Capture the cell that displays the provided text and extract its [X, Y] central coordinate. 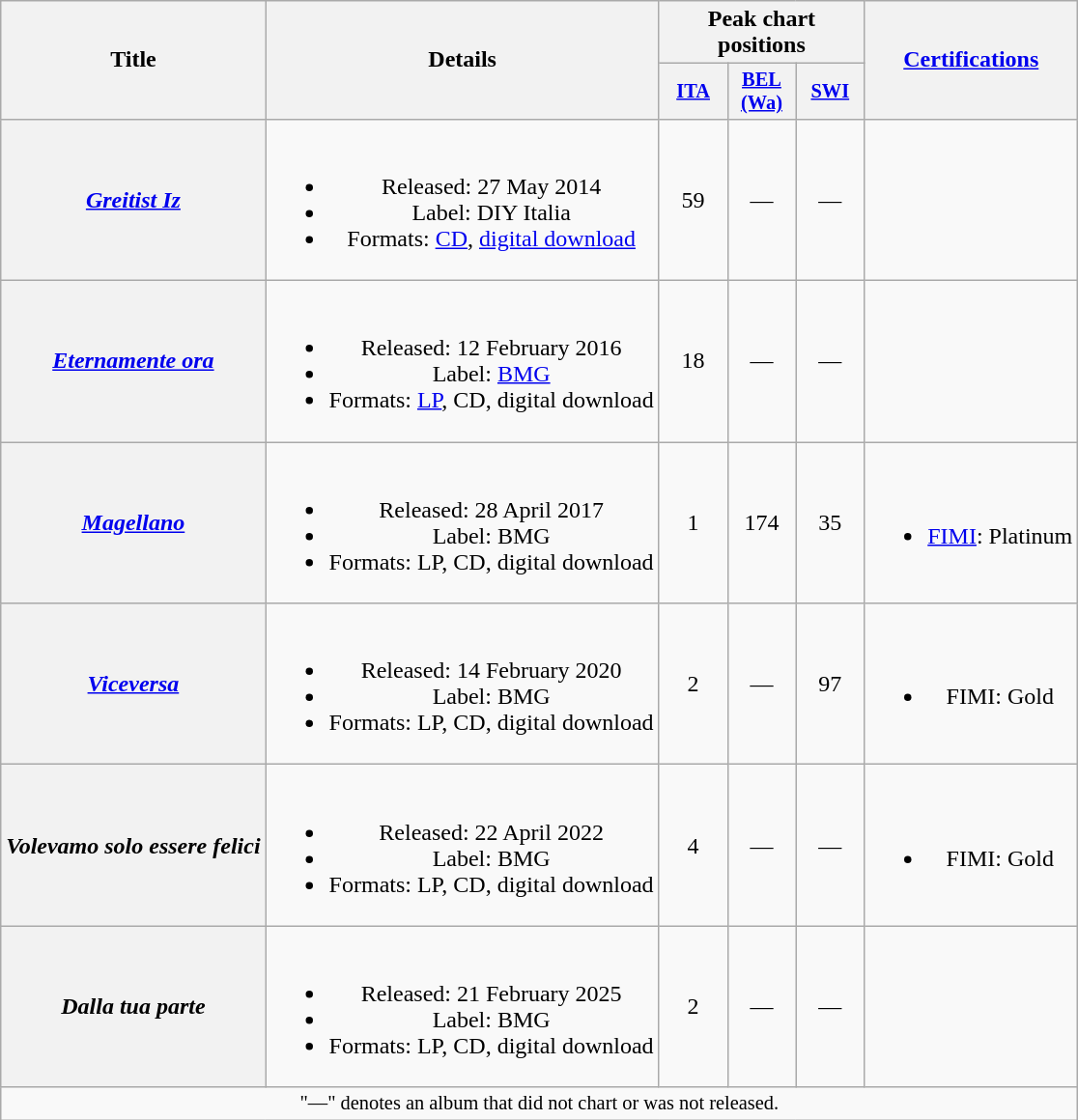
ITA [694, 92]
Volevamo solo essere felici [133, 846]
18 [694, 361]
BEL(Wa) [761, 92]
"—" denotes an album that did not chart or was not released. [539, 1104]
Released: 12 February 2016Label: BMGFormats: LP, CD, digital download [462, 361]
Greitist Iz [133, 199]
Title [133, 60]
Details [462, 60]
174 [761, 523]
Magellano [133, 523]
Released: 28 April 2017Label: BMGFormats: LP, CD, digital download [462, 523]
Released: 27 May 2014Label: DIY ItaliaFormats: CD, digital download [462, 199]
Certifications [972, 60]
Eternamente ora [133, 361]
Released: 14 February 2020Label: BMGFormats: LP, CD, digital download [462, 684]
59 [694, 199]
Dalla tua parte [133, 1006]
Released: 22 April 2022Label: BMGFormats: LP, CD, digital download [462, 846]
97 [831, 684]
Viceversa [133, 684]
1 [694, 523]
4 [694, 846]
35 [831, 523]
FIMI: Platinum [972, 523]
SWI [831, 92]
Peak chart positions [761, 33]
Released: 21 February 2025Label: BMGFormats: LP, CD, digital download [462, 1006]
